Return the [X, Y] coordinate for the center point of the cell that contains the specified text.  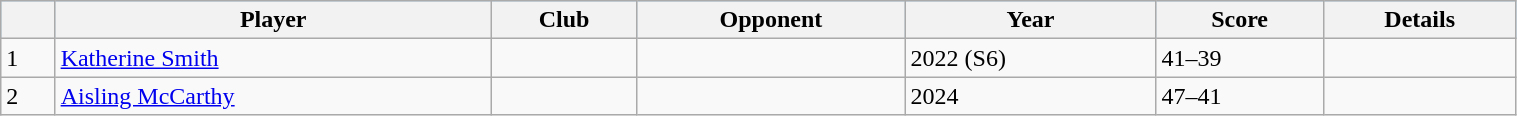
2024 [1030, 96]
Club [564, 20]
Details [1420, 20]
41–39 [1240, 58]
Aisling McCarthy [273, 96]
1 [28, 58]
Year [1030, 20]
2 [28, 96]
Player [273, 20]
47–41 [1240, 96]
2022 (S6) [1030, 58]
Score [1240, 20]
Opponent [771, 20]
Katherine Smith [273, 58]
